From the cell containing the given text, extract its center point as (x, y) coordinate. 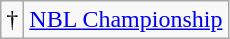
† (12, 20)
NBL Championship (126, 20)
